Provide the [x, y] coordinate of the cell's center where the given text is located.  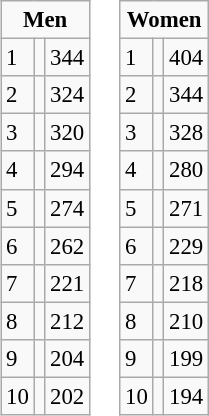
274 [68, 208]
202 [68, 396]
199 [186, 358]
210 [186, 321]
262 [68, 246]
324 [68, 95]
271 [186, 208]
221 [68, 283]
294 [68, 170]
320 [68, 133]
328 [186, 133]
204 [68, 358]
Men [46, 20]
404 [186, 58]
212 [68, 321]
280 [186, 170]
Women [164, 20]
218 [186, 283]
194 [186, 396]
229 [186, 246]
